Capture the cell that displays the provided text and extract its (x, y) central coordinate. 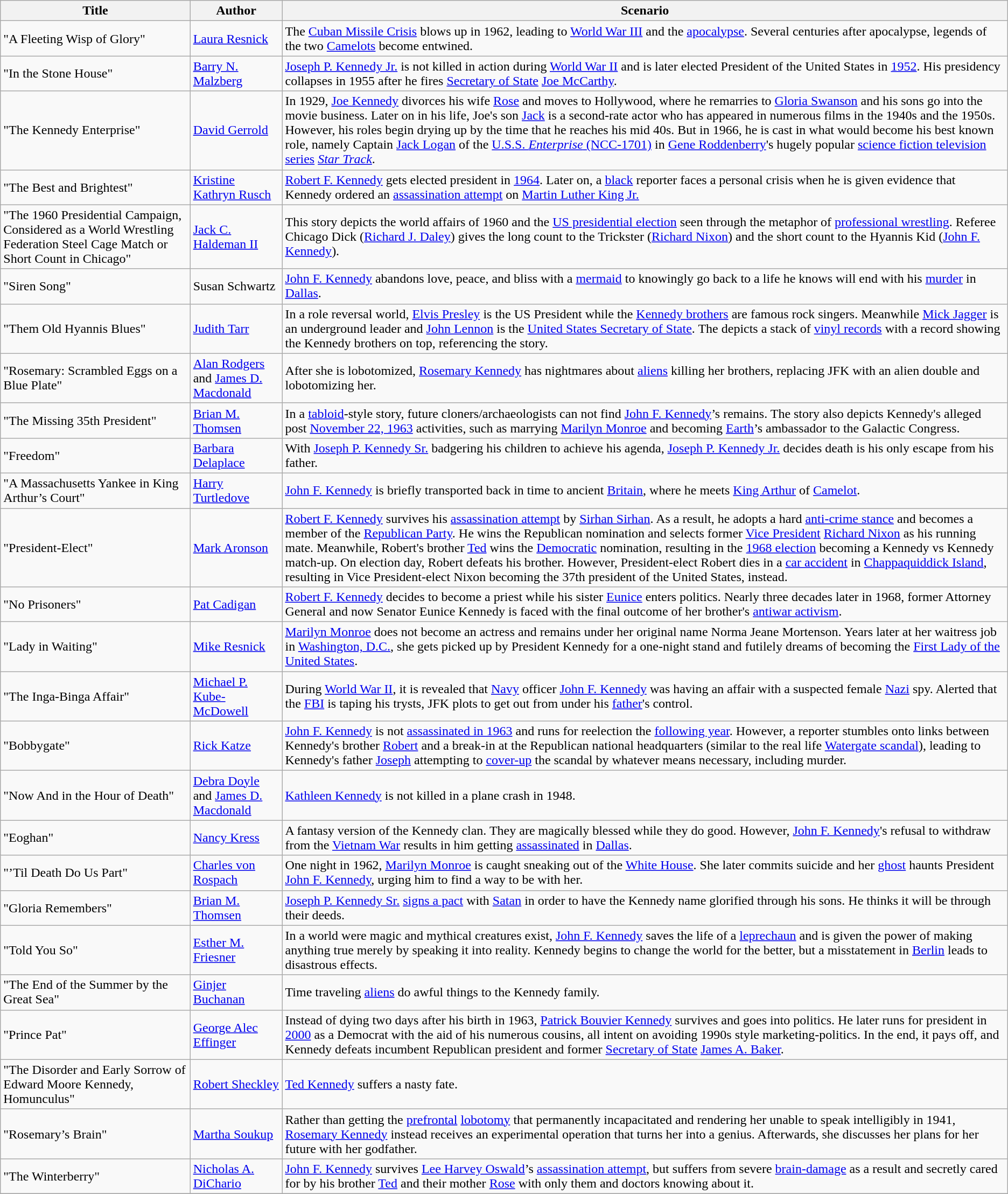
Esther M. Friesner (236, 950)
Michael P. Kube-McDowell (236, 696)
Barry N. Malzberg (236, 73)
Ginjer Buchanan (236, 992)
"The Best and Brightest" (95, 187)
Title (95, 11)
"The Inga-Binga Affair" (95, 696)
"Prince Pat" (95, 1035)
Robert Sheckley (236, 1084)
"In the Stone House" (95, 73)
"A Fleeting Wisp of Glory" (95, 39)
"Eoghan" (95, 838)
Debra Doyle and James D. Macdonald (236, 795)
"Them Old Hyannis Blues" (95, 329)
Laura Resnick (236, 39)
"The Disorder and Early Sorrow of Edward Moore Kennedy, Homunculus" (95, 1084)
"No Prisoners" (95, 604)
After she is lobotomized, Rosemary Kennedy has nightmares about aliens killing her brothers, replacing JFK with an alien double and lobotomizing her. (645, 378)
"The End of the Summer by the Great Sea" (95, 992)
"’Til Death Do Us Part" (95, 872)
Mark Aronson (236, 548)
Susan Schwartz (236, 287)
Kristine Kathryn Rusch (236, 187)
"The Kennedy Enterprise" (95, 130)
Martha Soukup (236, 1134)
John F. Kennedy is briefly transported back in time to ancient Britain, where he meets King Arthur of Camelot. (645, 490)
"Rosemary: Scrambled Eggs on a Blue Plate" (95, 378)
"The Missing 35th President" (95, 420)
Judith Tarr (236, 329)
"Now And in the Hour of Death" (95, 795)
"The 1960 Presidential Campaign, Considered as a World Wrestling Federation Steel Cage Match or Short Count in Chicago" (95, 237)
Jack C. Haldeman II (236, 237)
Author (236, 11)
"Told You So" (95, 950)
Charles von Rospach (236, 872)
John F. Kennedy abandons love, peace, and bliss with a mermaid to knowingly go back to a life he knows will end with his murder in Dallas. (645, 287)
Scenario (645, 11)
"Rosemary’s Brain" (95, 1134)
Joseph P. Kennedy Sr. signs a pact with Satan in order to have the Kennedy name glorified through his sons. He thinks it will be through their deeds. (645, 908)
"President-Elect" (95, 548)
Nicholas A. DiChario (236, 1176)
"A Massachusetts Yankee in King Arthur’s Court" (95, 490)
With Joseph P. Kennedy Sr. badgering his children to achieve his agenda, Joseph P. Kennedy Jr. decides death is his only escape from his father. (645, 456)
Pat Cadigan (236, 604)
Alan Rodgers and James D. Macdonald (236, 378)
Harry Turtledove (236, 490)
Barbara Delaplace (236, 456)
"Lady in Waiting" (95, 647)
Kathleen Kennedy is not killed in a plane crash in 1948. (645, 795)
"The Winterberry" (95, 1176)
David Gerrold (236, 130)
Time traveling aliens do awful things to the Kennedy family. (645, 992)
"Siren Song" (95, 287)
Mike Resnick (236, 647)
"Gloria Remembers" (95, 908)
"Bobbygate" (95, 746)
Rick Katze (236, 746)
George Alec Effinger (236, 1035)
"Freedom" (95, 456)
Nancy Kress (236, 838)
Ted Kennedy suffers a nasty fate. (645, 1084)
